Identify which cell holds the provided text, then report its [x, y] central coordinate. 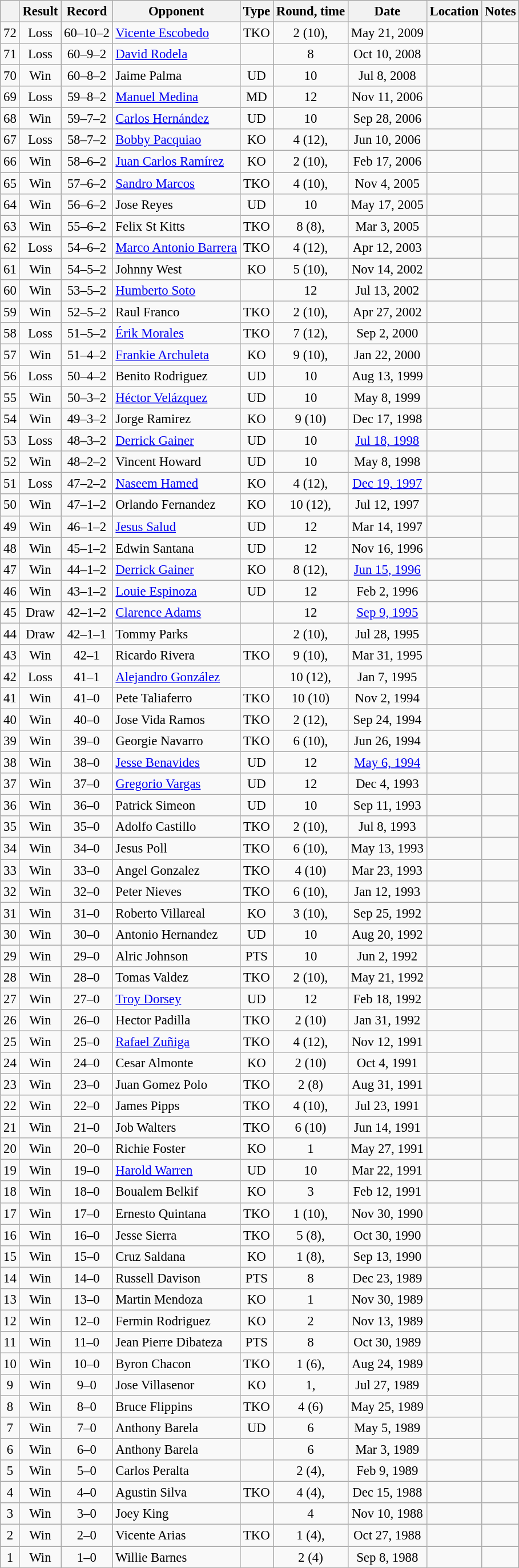
May 27, 1991 [387, 1149]
57–6–2 [87, 183]
Jan 7, 1995 [387, 677]
Joey King [176, 1514]
59 [10, 312]
68 [10, 119]
61 [10, 269]
Cesar Almonte [176, 1063]
6 (10) [311, 1128]
Opponent [176, 11]
70 [10, 76]
Jean Pierre Dibateza [176, 1342]
Dec 23, 1989 [387, 1278]
Feb 17, 2006 [387, 162]
Hector Padilla [176, 1020]
51–4–2 [87, 355]
Nov 10, 1988 [387, 1514]
Byron Chacon [176, 1364]
Jun 2, 1992 [387, 956]
Sep 28, 2006 [387, 119]
Naseem Hamed [176, 484]
Sep 8, 1988 [387, 1557]
Nov 30, 1990 [387, 1213]
69 [10, 97]
Ricardo Rivera [176, 656]
53–5–2 [87, 291]
47 [10, 569]
4 (4), [311, 1493]
16–0 [87, 1235]
Vincent Howard [176, 462]
Raul Franco [176, 312]
May 5, 1989 [387, 1428]
Jesse Sierra [176, 1235]
3 (10), [311, 913]
May 21, 2009 [387, 33]
34–0 [87, 849]
30 [10, 934]
16 [10, 1235]
56–6–2 [87, 204]
67 [10, 140]
Jan 22, 2000 [387, 355]
4 (10) [311, 870]
9 [10, 1385]
Humberto Soto [176, 291]
Feb 2, 1996 [387, 591]
Mar 14, 1997 [387, 526]
17–0 [87, 1213]
34 [10, 849]
36–0 [87, 806]
Type [256, 11]
60 [10, 291]
Felix St Kitts [176, 226]
11–0 [87, 1342]
Sep 11, 1993 [387, 806]
22–0 [87, 1106]
Adolfo Castillo [176, 827]
64 [10, 204]
4 (6) [311, 1407]
Tommy Parks [176, 634]
25 [10, 1042]
Johnny West [176, 269]
11 [10, 1342]
Cruz Saldana [176, 1256]
72 [10, 33]
Dec 4, 1993 [387, 784]
1 (6), [311, 1364]
Dec 19, 1997 [387, 484]
59–8–2 [87, 97]
Feb 9, 1989 [387, 1471]
6–0 [87, 1450]
Sep 25, 1992 [387, 913]
26–0 [87, 1020]
2 (12), [311, 720]
17 [10, 1213]
Aug 13, 1999 [387, 376]
26 [10, 1020]
51–5–2 [87, 333]
21 [10, 1128]
54 [10, 419]
Agustin Silva [176, 1493]
47–1–2 [87, 505]
38 [10, 763]
43 [10, 656]
8 (8), [311, 226]
Sep 13, 1990 [387, 1256]
62 [10, 247]
Antonio Hernandez [176, 934]
Mar 23, 1993 [387, 870]
Jul 12, 1997 [387, 505]
60–8–2 [87, 76]
15–0 [87, 1256]
55 [10, 398]
Nov 16, 1996 [387, 548]
Jul 8, 1993 [387, 827]
32 [10, 891]
45–1–2 [87, 548]
Juan Gomez Polo [176, 1085]
Jul 8, 2008 [387, 76]
44 [10, 634]
37 [10, 784]
29 [10, 956]
Jesse Benavides [176, 763]
May 6, 1994 [387, 763]
27 [10, 999]
Troy Dorsey [176, 999]
58 [10, 333]
Pete Taliaferro [176, 698]
19 [10, 1171]
Jan 31, 1992 [387, 1020]
27–0 [87, 999]
Mar 22, 1991 [387, 1171]
Oct 27, 1988 [387, 1535]
42–1–1 [87, 634]
Gregorio Vargas [176, 784]
46 [10, 591]
Vicente Arias [176, 1535]
Mar 3, 2005 [387, 226]
59–7–2 [87, 119]
Martin Mendoza [176, 1300]
Feb 12, 1991 [387, 1192]
52–5–2 [87, 312]
Jun 10, 2006 [387, 140]
Aug 31, 1991 [387, 1085]
Jul 23, 1991 [387, 1106]
Aug 24, 1989 [387, 1364]
42 [10, 677]
Sandro Marcos [176, 183]
Benito Rodriguez [176, 376]
Patrick Simeon [176, 806]
52 [10, 462]
41 [10, 698]
15 [10, 1256]
71 [10, 54]
Dec 17, 1998 [387, 419]
39–0 [87, 741]
Alejandro González [176, 677]
Mar 31, 1995 [387, 656]
33 [10, 870]
7–0 [87, 1428]
13 [10, 1300]
58–7–2 [87, 140]
Marco Antonio Barrera [176, 247]
Oct 4, 1991 [387, 1063]
49 [10, 526]
Jorge Ramirez [176, 419]
May 13, 1993 [387, 849]
Date [387, 11]
Carlos Hernández [176, 119]
Sep 24, 1994 [387, 720]
19–0 [87, 1171]
Jun 14, 1991 [387, 1128]
8–0 [87, 1407]
24 [10, 1063]
18 [10, 1192]
4–0 [87, 1493]
51 [10, 484]
41–0 [87, 698]
Vicente Escobedo [176, 33]
56 [10, 376]
Jesus Salud [176, 526]
23 [10, 1085]
Jose Vida Ramos [176, 720]
Oct 30, 1989 [387, 1342]
13–0 [87, 1300]
49–3–2 [87, 419]
3–0 [87, 1514]
Angel Gonzalez [176, 870]
Dec 15, 1988 [387, 1493]
1 (8), [311, 1256]
66 [10, 162]
MD [256, 97]
18–0 [87, 1192]
30–0 [87, 934]
Jul 28, 1995 [387, 634]
Location [454, 11]
50–3–2 [87, 398]
22 [10, 1106]
Oct 10, 2008 [387, 54]
Richie Foster [176, 1149]
Manuel Medina [176, 97]
Notes [500, 11]
Roberto Villareal [176, 913]
47–2–2 [87, 484]
33–0 [87, 870]
Jose Villasenor [176, 1385]
Nov 2, 1994 [387, 698]
Nov 30, 1989 [387, 1300]
Apr 12, 2003 [387, 247]
Nov 4, 2005 [387, 183]
5 (8), [311, 1235]
Jul 27, 1989 [387, 1385]
Ernesto Quintana [176, 1213]
Boualem Belkif [176, 1192]
28–0 [87, 978]
James Pipps [176, 1106]
Jun 26, 1994 [387, 741]
Nov 14, 2002 [387, 269]
24–0 [87, 1063]
Job Walters [176, 1128]
58–6–2 [87, 162]
60–10–2 [87, 33]
9–0 [87, 1385]
Fermin Rodriguez [176, 1321]
14 [10, 1278]
35 [10, 827]
May 8, 1999 [387, 398]
Héctor Velázquez [176, 398]
35–0 [87, 827]
65 [10, 183]
2–0 [87, 1535]
Apr 27, 2002 [387, 312]
53 [10, 441]
38–0 [87, 763]
46–1–2 [87, 526]
9 (10) [311, 419]
Nov 11, 2006 [387, 97]
14–0 [87, 1278]
David Rodela [176, 54]
Russell Davison [176, 1278]
7 (12), [311, 333]
May 25, 1989 [387, 1407]
12–0 [87, 1321]
May 17, 2005 [387, 204]
Jun 15, 1996 [387, 569]
37–0 [87, 784]
Nov 12, 1991 [387, 1042]
Feb 18, 1992 [387, 999]
Tomas Valdez [176, 978]
May 8, 1998 [387, 462]
50 [10, 505]
55–6–2 [87, 226]
23–0 [87, 1085]
1 (4), [311, 1535]
Jul 18, 1998 [387, 441]
Jaime Palma [176, 76]
40 [10, 720]
Edwin Santana [176, 548]
28 [10, 978]
Mar 3, 1989 [387, 1450]
48–3–2 [87, 441]
Jesus Poll [176, 849]
Oct 30, 1990 [387, 1235]
25–0 [87, 1042]
Rafael Zuñiga [176, 1042]
60–9–2 [87, 54]
21–0 [87, 1128]
Sep 9, 1995 [387, 613]
Bruce Flippins [176, 1407]
Frankie Archuleta [176, 355]
48–2–2 [87, 462]
Orlando Fernandez [176, 505]
May 21, 1992 [387, 978]
2 (4) [311, 1557]
5 [10, 1471]
Peter Nieves [176, 891]
20 [10, 1149]
48 [10, 548]
45 [10, 613]
31 [10, 913]
Sep 2, 2000 [387, 333]
2 (4), [311, 1471]
57 [10, 355]
42–1–2 [87, 613]
32–0 [87, 891]
39 [10, 741]
Carlos Peralta [176, 1471]
1 (10), [311, 1213]
Georgie Navarro [176, 741]
Round, time [311, 11]
50–4–2 [87, 376]
44–1–2 [87, 569]
2 (8) [311, 1085]
8 (12), [311, 569]
43–1–2 [87, 591]
31–0 [87, 913]
29–0 [87, 956]
Aug 20, 1992 [387, 934]
Juan Carlos Ramírez [176, 162]
Bobby Pacquiao [176, 140]
10 (10) [311, 698]
41–1 [87, 677]
Jul 13, 2002 [387, 291]
5 (10), [311, 269]
7 [10, 1428]
63 [10, 226]
10–0 [87, 1364]
20–0 [87, 1149]
54–5–2 [87, 269]
Nov 13, 1989 [387, 1321]
1, [311, 1385]
1–0 [87, 1557]
Willie Barnes [176, 1557]
42–1 [87, 656]
Jose Reyes [176, 204]
5–0 [87, 1471]
Louie Espinoza [176, 591]
Record [87, 11]
Érik Morales [176, 333]
36 [10, 806]
Result [40, 11]
40–0 [87, 720]
Jan 12, 1993 [387, 891]
Alric Johnson [176, 956]
54–6–2 [87, 247]
Harold Warren [176, 1171]
Clarence Adams [176, 613]
